Detect which cell encompasses the target text, then output its (x, y) center coordinate. 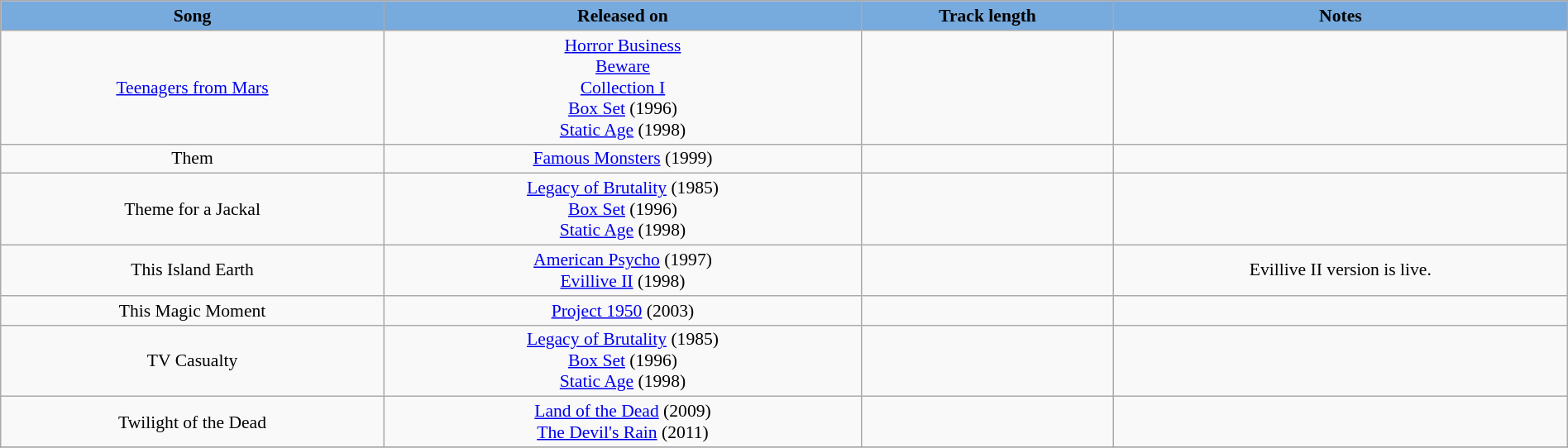
Song (193, 16)
Land of the Dead (2009)The Devil's Rain (2011) (622, 422)
TV Casualty (193, 360)
Teenagers from Mars (193, 87)
Evillive II version is live. (1340, 269)
This Island Earth (193, 269)
Famous Monsters (1999) (622, 159)
Track length (987, 16)
American Psycho (1997)Evillive II (1998) (622, 269)
Them (193, 159)
Theme for a Jackal (193, 210)
Project 1950 (2003) (622, 310)
Released on (622, 16)
This Magic Moment (193, 310)
Horror BusinessBewareCollection IBox Set (1996)Static Age (1998) (622, 87)
Twilight of the Dead (193, 422)
Notes (1340, 16)
